Locate the cell with the specified text and output its (x, y) center coordinate. 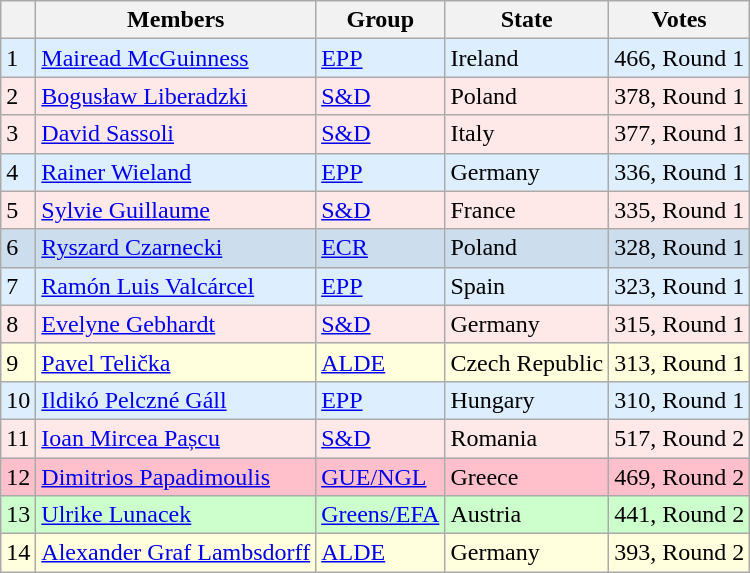
13 (18, 515)
310, Round 1 (680, 400)
Members (176, 20)
6 (18, 248)
393, Round 2 (680, 553)
335, Round 1 (680, 210)
Ryszard Czarnecki (176, 248)
336, Round 1 (680, 172)
Romania (527, 438)
Austria (527, 515)
Greece (527, 477)
Pavel Telička (176, 362)
ECR (380, 248)
Alexander Graf Lambsdorff (176, 553)
State (527, 20)
315, Round 1 (680, 324)
Ulrike Lunacek (176, 515)
313, Round 1 (680, 362)
7 (18, 286)
Ioan Mircea Pașcu (176, 438)
1 (18, 58)
Ireland (527, 58)
Italy (527, 134)
8 (18, 324)
GUE/NGL (380, 477)
9 (18, 362)
David Sassoli (176, 134)
Evelyne Gebhardt (176, 324)
Ramón Luis Valcárcel (176, 286)
441, Round 2 (680, 515)
469, Round 2 (680, 477)
3 (18, 134)
Mairead McGuinness (176, 58)
Rainer Wieland (176, 172)
Greens/EFA (380, 515)
Bogusław Liberadzki (176, 96)
10 (18, 400)
France (527, 210)
323, Round 1 (680, 286)
Czech Republic (527, 362)
Dimitrios Papadimoulis (176, 477)
Hungary (527, 400)
328, Round 1 (680, 248)
Votes (680, 20)
517, Round 2 (680, 438)
14 (18, 553)
466, Round 1 (680, 58)
12 (18, 477)
Ildikó Pelczné Gáll (176, 400)
377, Round 1 (680, 134)
Sylvie Guillaume (176, 210)
11 (18, 438)
2 (18, 96)
Group (380, 20)
5 (18, 210)
378, Round 1 (680, 96)
Spain (527, 286)
4 (18, 172)
